Locate the cell with the specified text and output its [x, y] center coordinate. 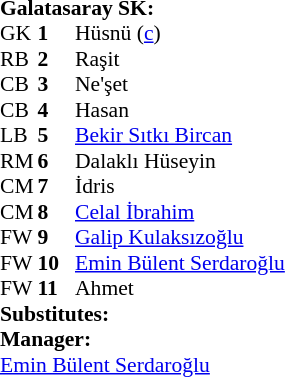
LB [19, 135]
11 [57, 289]
GK [19, 33]
Hasan [180, 110]
7 [57, 187]
6 [57, 161]
10 [57, 263]
RB [19, 59]
Dalaklı Hüseyin [180, 161]
Emin Bülent Serdaroğlu [180, 263]
Hüsnü (c) [180, 33]
8 [57, 212]
Ne'şet [180, 85]
9 [57, 237]
RM [19, 161]
Substitutes: [142, 314]
2 [57, 59]
Raşit [180, 59]
Ahmet [180, 289]
Celal İbrahim [180, 212]
1 [57, 33]
İdris [180, 187]
4 [57, 110]
3 [57, 85]
Manager: [142, 339]
5 [57, 135]
Bekir Sıtkı Bircan [180, 135]
Galip Kulaksızoğlu [180, 237]
